Pinpoint the cell where the given text exists, returning its (X, Y) midpoint coordinate. 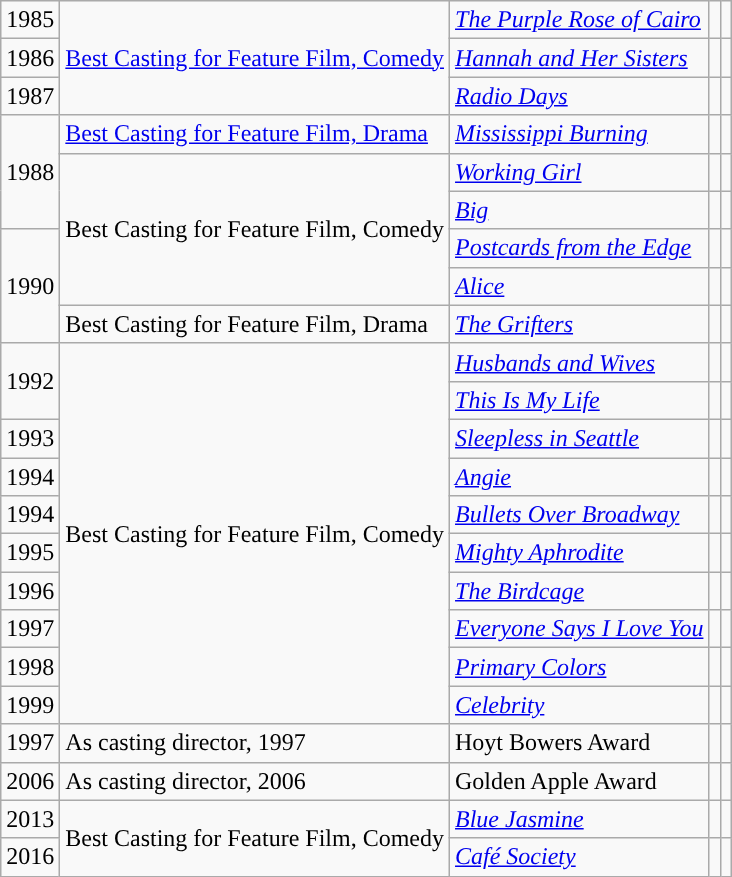
The Purple Rose of Cairo (580, 20)
1990 (30, 286)
2006 (30, 781)
1987 (30, 96)
Husbands and Wives (580, 362)
2013 (30, 819)
Golden Apple Award (580, 781)
As casting director, 1997 (255, 743)
Hoyt Bowers Award (580, 743)
1988 (30, 172)
Mighty Aphrodite (580, 553)
1993 (30, 438)
Alice (580, 286)
Big (580, 210)
1992 (30, 381)
This Is My Life (580, 400)
1998 (30, 667)
Celebrity (580, 705)
Working Girl (580, 172)
1985 (30, 20)
Blue Jasmine (580, 819)
1986 (30, 58)
Postcards from the Edge (580, 248)
Bullets Over Broadway (580, 515)
Everyone Says I Love You (580, 629)
1999 (30, 705)
Hannah and Her Sisters (580, 58)
Angie (580, 477)
Radio Days (580, 96)
Sleepless in Seattle (580, 438)
Mississippi Burning (580, 134)
Primary Colors (580, 667)
2016 (30, 857)
As casting director, 2006 (255, 781)
1995 (30, 553)
The Birdcage (580, 591)
Café Society (580, 857)
1996 (30, 591)
The Grifters (580, 324)
